Determine the [X, Y] coordinate at the center of the cell enclosing the given text.  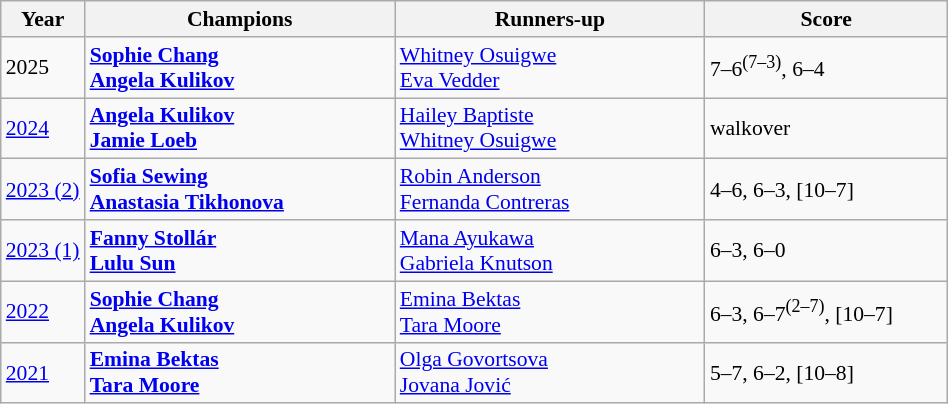
Year [43, 19]
Mana Ayukawa Gabriela Knutson [550, 250]
Champions [240, 19]
Whitney Osuigwe Eva Vedder [550, 68]
2023 (2) [43, 190]
Hailey Baptiste Whitney Osuigwe [550, 128]
6–3, 6–0 [826, 250]
Olga Govortsova Jovana Jović [550, 372]
2021 [43, 372]
Score [826, 19]
Robin Anderson Fernanda Contreras [550, 190]
walkover [826, 128]
Fanny Stollár Lulu Sun [240, 250]
Angela Kulikov Jamie Loeb [240, 128]
Runners-up [550, 19]
5–7, 6–2, [10–8] [826, 372]
7–6(7–3), 6–4 [826, 68]
4–6, 6–3, [10–7] [826, 190]
2025 [43, 68]
2024 [43, 128]
6–3, 6–7(2–7), [10–7] [826, 312]
Sofia Sewing Anastasia Tikhonova [240, 190]
2022 [43, 312]
2023 (1) [43, 250]
